Output the [X, Y] coordinate of the center of the cell containing the given text.  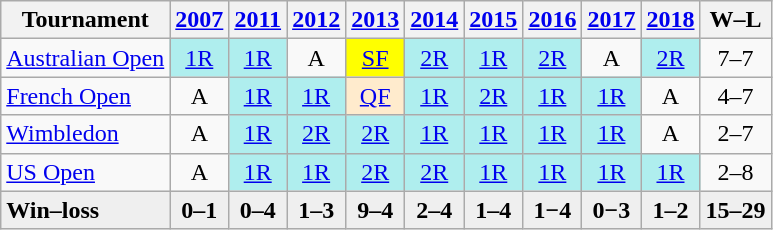
0–1 [200, 210]
4–7 [736, 96]
2012 [316, 20]
0–4 [258, 210]
2007 [200, 20]
2018 [670, 20]
15–29 [736, 210]
Tournament [86, 20]
1–3 [316, 210]
2013 [376, 20]
1–2 [670, 210]
0−3 [612, 210]
2–4 [434, 210]
1–4 [494, 210]
2017 [612, 20]
QF [376, 96]
2016 [552, 20]
Australian Open [86, 58]
Win–loss [86, 210]
2–7 [736, 134]
Wimbledon [86, 134]
2011 [258, 20]
W–L [736, 20]
7–7 [736, 58]
US Open [86, 172]
1−4 [552, 210]
2015 [494, 20]
9–4 [376, 210]
2014 [434, 20]
French Open [86, 96]
SF [376, 58]
2–8 [736, 172]
